For the text-containing cell, return its midpoint in (x, y) coordinate format. 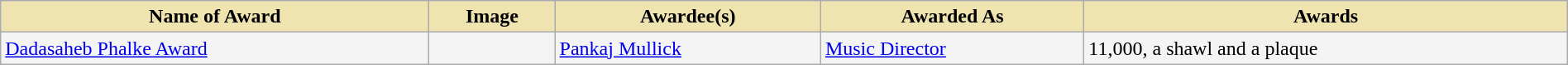
Dadasaheb Phalke Award (215, 48)
Image (492, 17)
11,000, a shawl and a plaque (1326, 48)
Name of Award (215, 17)
Awards (1326, 17)
Music Director (952, 48)
Pankaj Mullick (688, 48)
Awarded As (952, 17)
Awardee(s) (688, 17)
